Determine the (X, Y) coordinate at the center of the cell enclosing the given text.  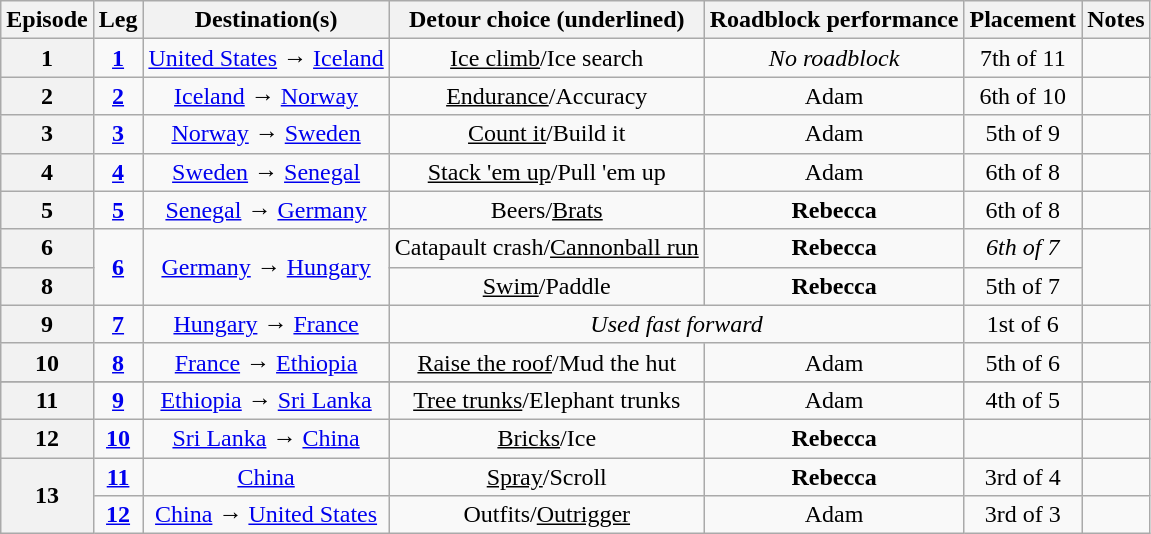
Norway → Sweden (266, 134)
13 (47, 496)
Senegal → Germany (266, 210)
Beers/Brats (546, 210)
Tree trunks/Elephant trunks (546, 400)
Stack 'em up/Pull 'em up (546, 172)
1st of 6 (1023, 324)
7th of 11 (1023, 58)
Sri Lanka → China (266, 438)
6th of 10 (1023, 96)
Used fast forward (676, 324)
7 (118, 324)
Bricks/Ice (546, 438)
Sweden → Senegal (266, 172)
Endurance/Accuracy (546, 96)
5th of 7 (1023, 286)
Iceland → Norway (266, 96)
Episode (47, 20)
Ethiopia → Sri Lanka (266, 400)
4th of 5 (1023, 400)
Notes (1116, 20)
3rd of 3 (1023, 515)
Roadblock performance (834, 20)
France → Ethiopia (266, 362)
Count it/Build it (546, 134)
United States → Iceland (266, 58)
Detour choice (underlined) (546, 20)
Outfits/Outrigger (546, 515)
3rd of 4 (1023, 477)
Catapault crash/Cannonball run (546, 248)
Spray/Scroll (546, 477)
No roadblock (834, 58)
Swim/Paddle (546, 286)
Ice climb/Ice search (546, 58)
Leg (118, 20)
Placement (1023, 20)
China (266, 477)
Hungary → France (266, 324)
5th of 6 (1023, 362)
5th of 9 (1023, 134)
Destination(s) (266, 20)
China → United States (266, 515)
Raise the roof/Mud the hut (546, 362)
6th of 7 (1023, 248)
Germany → Hungary (266, 267)
